Identify which cell holds the provided text, then report its [X, Y] central coordinate. 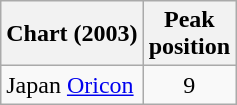
Peakposition [189, 34]
9 [189, 85]
Chart (2003) [72, 34]
Japan Oricon [72, 85]
